Output the [X, Y] coordinate of the center of the cell containing the given text.  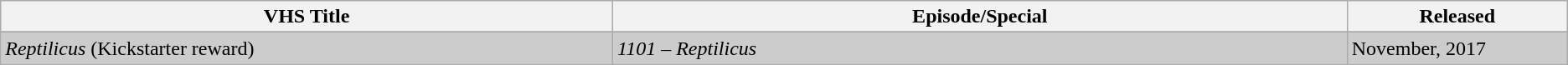
1101 – Reptilicus [980, 48]
Released [1457, 17]
VHS Title [307, 17]
Episode/Special [980, 17]
Reptilicus (Kickstarter reward) [307, 48]
November, 2017 [1457, 48]
